Find where the given text appears and provide that cell's center as [x, y] coordinate. 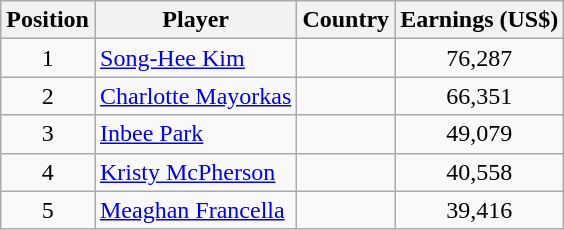
3 [48, 134]
1 [48, 58]
Earnings (US$) [480, 20]
40,558 [480, 172]
Player [195, 20]
Kristy McPherson [195, 172]
Inbee Park [195, 134]
49,079 [480, 134]
76,287 [480, 58]
2 [48, 96]
66,351 [480, 96]
5 [48, 210]
Charlotte Mayorkas [195, 96]
Position [48, 20]
4 [48, 172]
Country [346, 20]
Meaghan Francella [195, 210]
39,416 [480, 210]
Song-Hee Kim [195, 58]
